Detect which cell encompasses the target text, then output its (x, y) center coordinate. 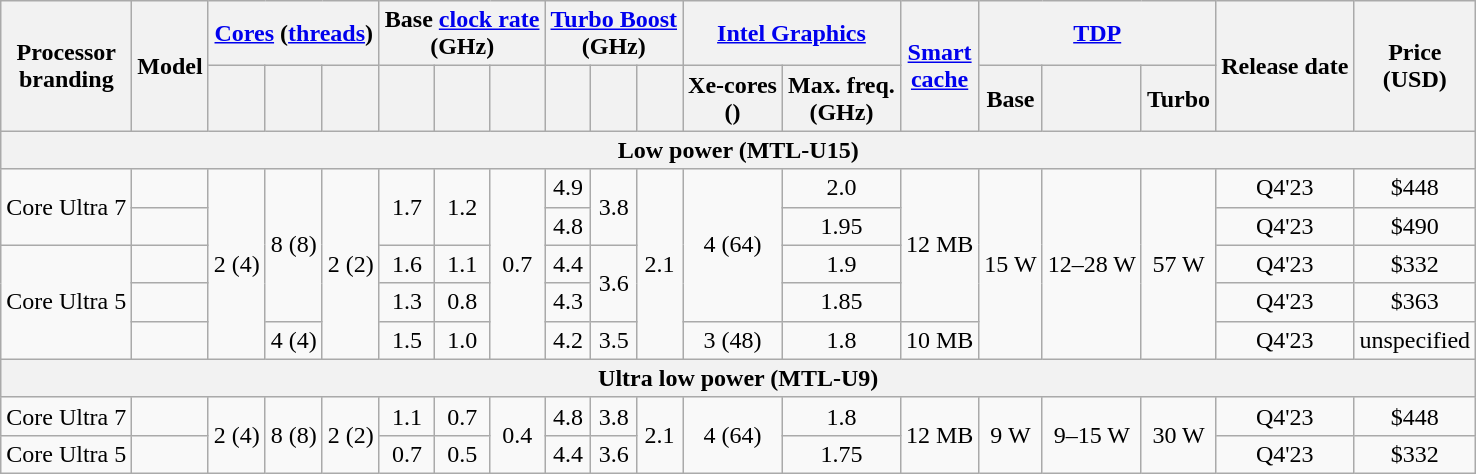
Turbo Boost(GHz) (614, 34)
Ultra low power (MTL-U9) (738, 378)
10 MB (939, 340)
2.0 (841, 188)
Model (170, 66)
Base clock rate(GHz) (462, 34)
12–28 W (1092, 264)
4.2 (568, 340)
9 W (1010, 435)
Intel Graphics (792, 34)
4.3 (568, 302)
0.8 (462, 302)
Processorbranding (66, 66)
0.4 (518, 435)
3 (48) (733, 340)
30 W (1178, 435)
1.0 (462, 340)
TDP (1098, 34)
4 (4) (294, 340)
1.6 (406, 264)
Release date (1285, 66)
9–15 W (1092, 435)
1.95 (841, 226)
Max. freq.(GHz) (841, 98)
1.75 (841, 454)
0.5 (462, 454)
$490 (1415, 226)
unspecified (1415, 340)
1.7 (406, 207)
1.85 (841, 302)
Cores (threads) (294, 34)
3.5 (614, 340)
1.9 (841, 264)
Smartcache (939, 66)
Turbo (1178, 98)
Xe-cores() (733, 98)
Price(USD) (1415, 66)
1.3 (406, 302)
15 W (1010, 264)
$363 (1415, 302)
Low power (MTL-U15) (738, 150)
1.5 (406, 340)
1.2 (462, 207)
57 W (1178, 264)
4.9 (568, 188)
Base (1010, 98)
